Return (x, y) of the center of cell containing provided text 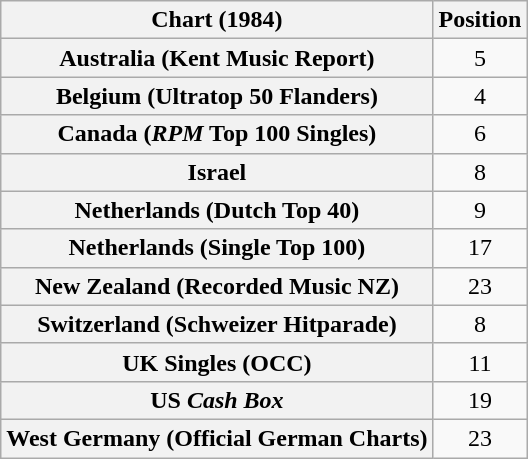
Canada (RPM Top 100 Singles) (217, 134)
9 (480, 210)
Australia (Kent Music Report) (217, 58)
UK Singles (OCC) (217, 362)
Israel (217, 172)
Chart (1984) (217, 20)
Belgium (Ultratop 50 Flanders) (217, 96)
5 (480, 58)
6 (480, 134)
Position (480, 20)
US Cash Box (217, 400)
New Zealand (Recorded Music NZ) (217, 286)
Switzerland (Schweizer Hitparade) (217, 324)
Netherlands (Single Top 100) (217, 248)
19 (480, 400)
4 (480, 96)
17 (480, 248)
Netherlands (Dutch Top 40) (217, 210)
11 (480, 362)
West Germany (Official German Charts) (217, 438)
